Return the (x, y) coordinate for the center point of the cell that contains the specified text.  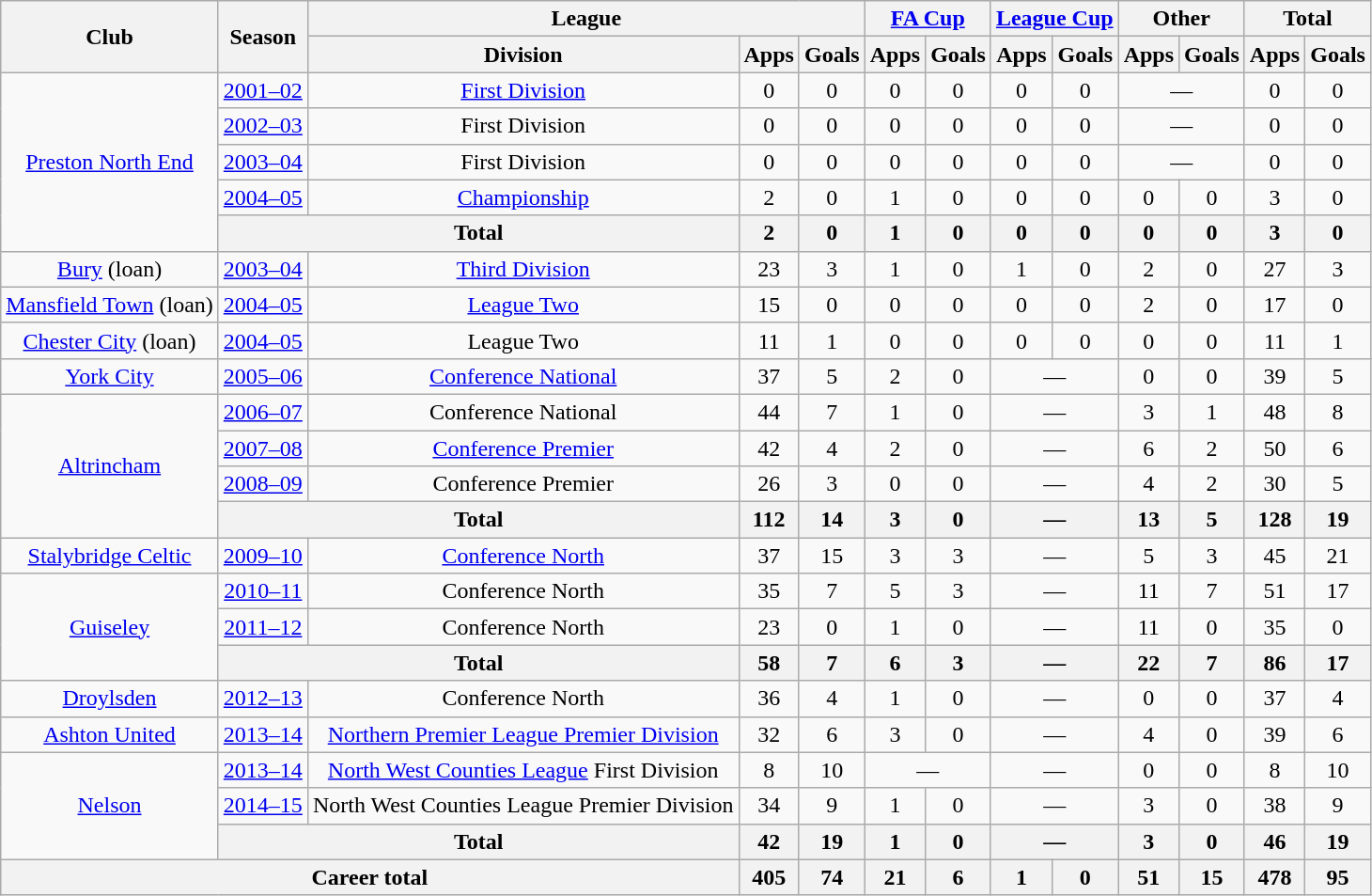
Altrincham (110, 465)
86 (1274, 663)
34 (769, 806)
Division (522, 55)
2007–08 (263, 448)
York City (110, 376)
112 (769, 520)
48 (1274, 412)
38 (1274, 806)
50 (1274, 448)
2001–02 (263, 90)
Ashton United (110, 734)
Chester City (loan) (110, 340)
2010–11 (263, 591)
58 (769, 663)
14 (832, 520)
Third Division (522, 269)
128 (1274, 520)
2008–09 (263, 484)
2012–13 (263, 699)
Preston North End (110, 162)
Mansfield Town (loan) (110, 305)
Club (110, 37)
30 (1274, 484)
North West Counties League First Division (522, 770)
2002–03 (263, 126)
Career total (370, 877)
95 (1338, 877)
2006–07 (263, 412)
League Cup (1054, 19)
405 (769, 877)
Season (263, 37)
36 (769, 699)
22 (1148, 663)
32 (769, 734)
2014–15 (263, 806)
2005–06 (263, 376)
13 (1148, 520)
2011–12 (263, 627)
46 (1274, 841)
44 (769, 412)
Bury (loan) (110, 269)
League (586, 19)
Stalybridge Celtic (110, 556)
Northern Premier League Premier Division (522, 734)
74 (832, 877)
2009–10 (263, 556)
26 (769, 484)
Championship (522, 197)
27 (1274, 269)
Droylsden (110, 699)
45 (1274, 556)
North West Counties League Premier Division (522, 806)
Other (1181, 19)
Nelson (110, 806)
FA Cup (928, 19)
478 (1274, 877)
Guiseley (110, 627)
